Find where the given text appears and provide that cell's center as (X, Y) coordinate. 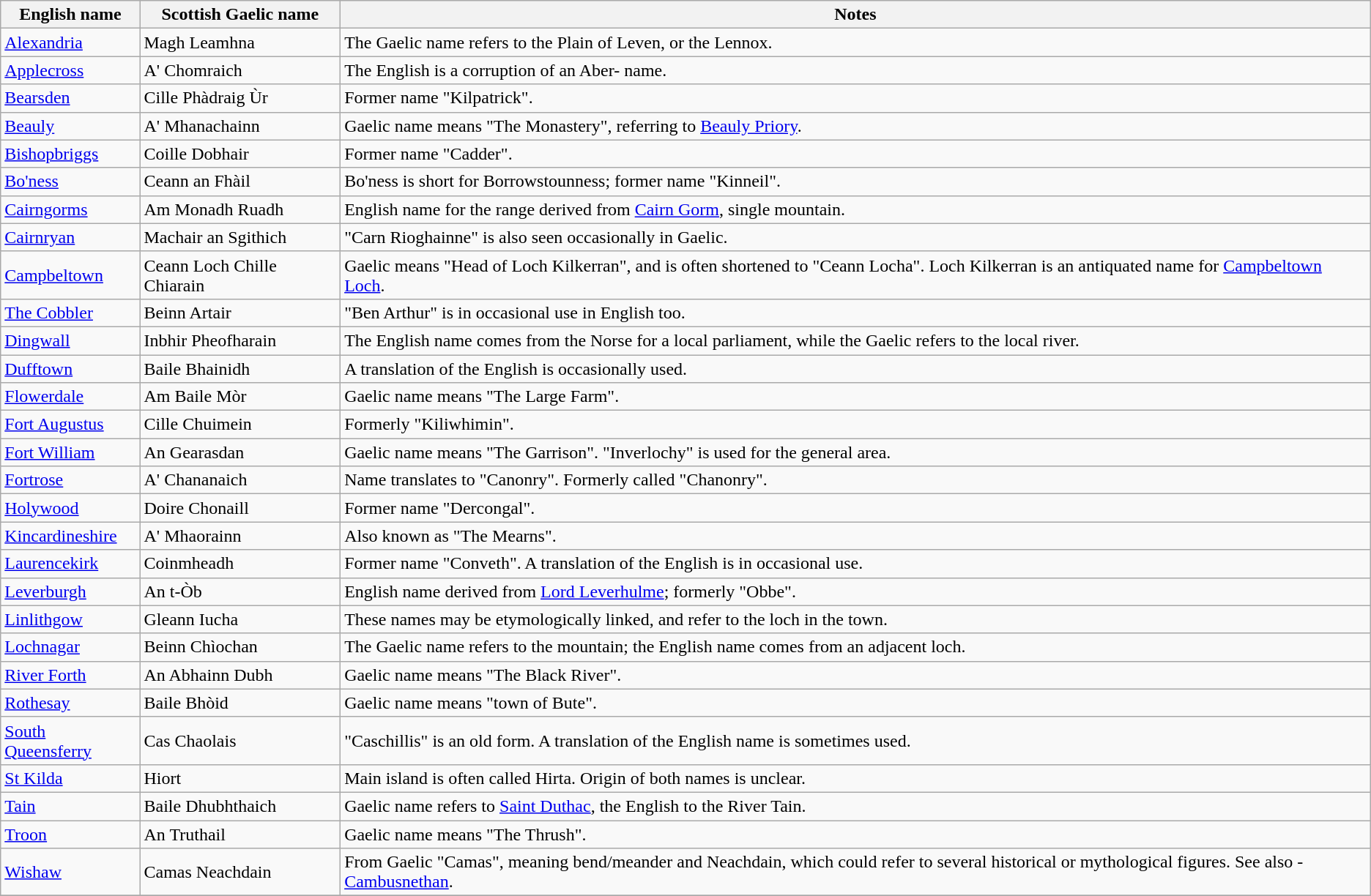
Main island is often called Hirta. Origin of both names is unclear. (855, 778)
Former name "Dercongal". (855, 508)
A translation of the English is occasionally used. (855, 368)
A' Chomraich (240, 70)
Doire Chonaill (240, 508)
From Gaelic "Camas", meaning bend/meander and Neachdain, which could refer to several historical or mythological figures. See also - Cambusnethan. (855, 873)
Gaelic name means "The Monastery", referring to Beauly Priory. (855, 126)
Gaelic name means "town of Bute". (855, 703)
A' Chananaich (240, 480)
Formerly "Kiliwhimin". (855, 425)
Am Baile Mòr (240, 397)
Bearsden (70, 98)
Fort William (70, 452)
Former name "Cadder". (855, 154)
The Gaelic name refers to the mountain; the English name comes from an adjacent loch. (855, 647)
Former name "Conveth". A translation of the English is in occasional use. (855, 564)
Holywood (70, 508)
St Kilda (70, 778)
Gaelic name means "The Garrison". "Inverlochy" is used for the general area. (855, 452)
Coille Dobhair (240, 154)
Dingwall (70, 340)
An Gearasdan (240, 452)
Lochnagar (70, 647)
Rothesay (70, 703)
The Cobbler (70, 313)
Campbeltown (70, 275)
Leverburgh (70, 591)
Linlithgow (70, 619)
Laurencekirk (70, 564)
Applecross (70, 70)
Beinn Artair (240, 313)
Baile Bhainidh (240, 368)
The English name comes from the Norse for a local parliament, while the Gaelic refers to the local river. (855, 340)
Fort Augustus (70, 425)
An Truthail (240, 834)
"Carn Rioghainne" is also seen occasionally in Gaelic. (855, 237)
Tain (70, 806)
Fortrose (70, 480)
Camas Neachdain (240, 873)
Inbhir Pheofharain (240, 340)
Am Monadh Ruadh (240, 209)
An Abhainn Dubh (240, 675)
The English is a corruption of an Aber- name. (855, 70)
Gaelic name means "The Thrush". (855, 834)
These names may be etymologically linked, and refer to the loch in the town. (855, 619)
Ceann an Fhàil (240, 182)
English name for the range derived from Cairn Gorm, single mountain. (855, 209)
Troon (70, 834)
Magh Leamhna (240, 42)
Notes (855, 15)
A' Mhanachainn (240, 126)
"Caschillis" is an old form. A translation of the English name is sometimes used. (855, 741)
Bishopbriggs (70, 154)
Gleann Iucha (240, 619)
Cille Chuimein (240, 425)
A' Mhaorainn (240, 536)
Bo'ness is short for Borrowstounness; former name "Kinneil". (855, 182)
Flowerdale (70, 397)
Former name "Kilpatrick". (855, 98)
Gaelic means "Head of Loch Kilkerran", and is often shortened to "Ceann Locha". Loch Kilkerran is an antiquated name for Campbeltown Loch. (855, 275)
English name (70, 15)
Cas Chaolais (240, 741)
Kincardineshire (70, 536)
Cille Phàdraig Ùr (240, 98)
Beinn Chìochan (240, 647)
English name derived from Lord Leverhulme; formerly "Obbe". (855, 591)
Baile Dhubhthaich (240, 806)
Gaelic name means "The Large Farm". (855, 397)
Name translates to "Canonry". Formerly called "Chanonry". (855, 480)
Machair an Sgithich (240, 237)
Baile Bhòid (240, 703)
Beauly (70, 126)
Hiort (240, 778)
Dufftown (70, 368)
"Ben Arthur" is in occasional use in English too. (855, 313)
River Forth (70, 675)
Coinmheadh (240, 564)
Gaelic name refers to Saint Duthac, the English to the River Tain. (855, 806)
Gaelic name means "The Black River". (855, 675)
Wishaw (70, 873)
Cairngorms (70, 209)
An t-Òb (240, 591)
Cairnryan (70, 237)
Ceann Loch Chille Chiarain (240, 275)
Scottish Gaelic name (240, 15)
Alexandria (70, 42)
Also known as "The Mearns". (855, 536)
South Queensferry (70, 741)
Bo'ness (70, 182)
The Gaelic name refers to the Plain of Leven, or the Lennox. (855, 42)
